Capture the cell that displays the provided text and extract its [x, y] central coordinate. 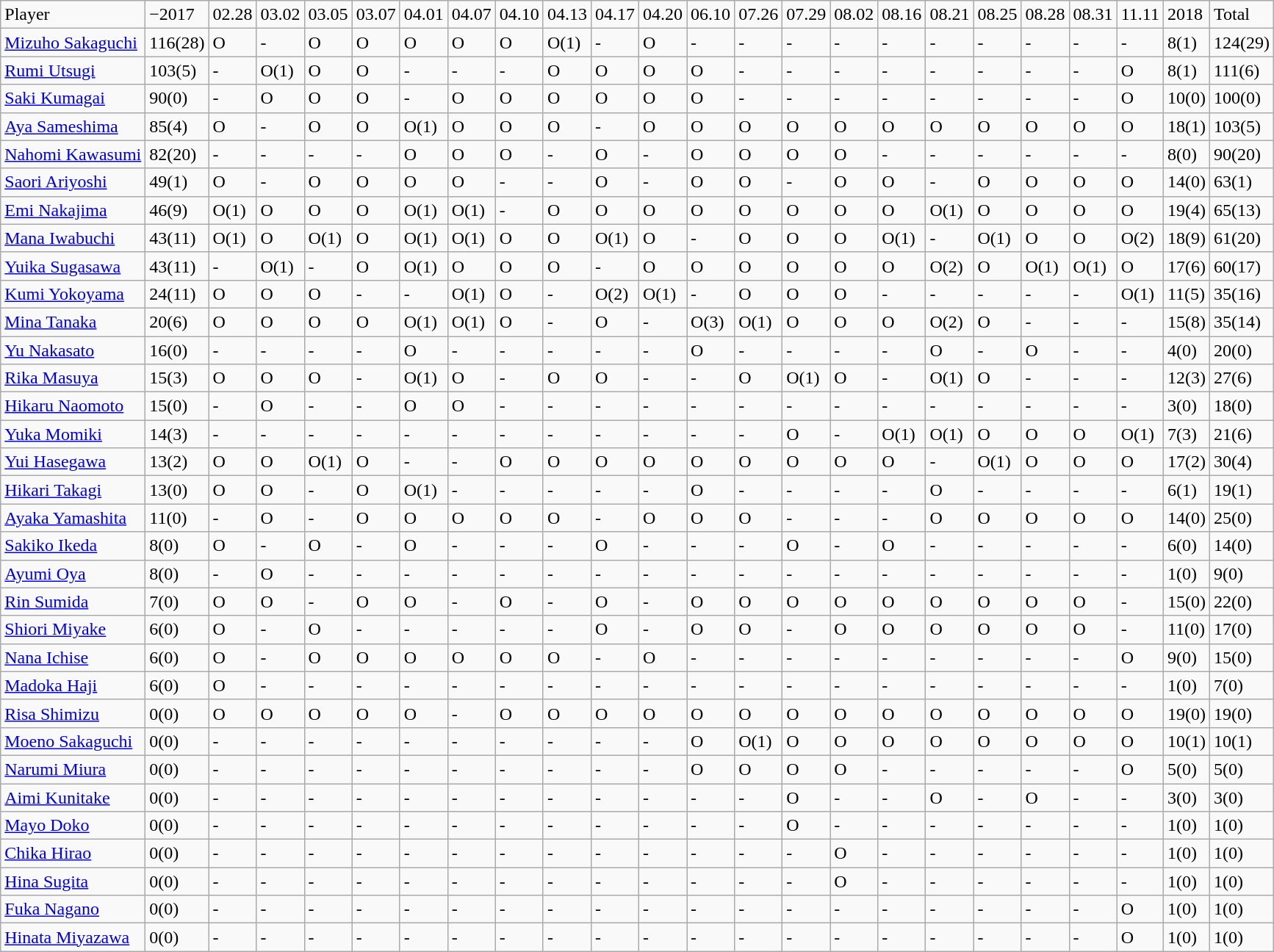
111(6) [1242, 71]
Ayumi Oya [73, 574]
Emi Nakajima [73, 210]
12(3) [1186, 378]
04.13 [567, 15]
100(0) [1242, 98]
Sakiko Ikeda [73, 546]
Saki Kumagai [73, 98]
Fuka Nagano [73, 909]
07.26 [758, 15]
27(6) [1242, 378]
Kumi Yokoyama [73, 294]
124(29) [1242, 43]
14(3) [177, 434]
18(9) [1186, 238]
Hina Sugita [73, 881]
13(2) [177, 462]
10(0) [1186, 98]
Mayo Doko [73, 826]
17(6) [1186, 266]
19(1) [1242, 490]
61(20) [1242, 238]
03.02 [281, 15]
Yu Nakasato [73, 350]
13(0) [177, 490]
35(16) [1242, 294]
Madoka Haji [73, 685]
20(0) [1242, 350]
Rin Sumida [73, 602]
08.16 [902, 15]
22(0) [1242, 602]
04.10 [519, 15]
16(0) [177, 350]
Mizuho Sakaguchi [73, 43]
Nana Ichise [73, 657]
Hinata Miyazawa [73, 937]
Narumi Miura [73, 769]
20(6) [177, 322]
Chika Hirao [73, 854]
Rumi Utsugi [73, 71]
Player [73, 15]
−2017 [177, 15]
6(1) [1186, 490]
Total [1242, 15]
Aya Sameshima [73, 126]
07.29 [807, 15]
06.10 [711, 15]
03.07 [376, 15]
Yuka Momiki [73, 434]
O(3) [711, 322]
25(0) [1242, 518]
7(3) [1186, 434]
18(1) [1186, 126]
08.02 [854, 15]
82(20) [177, 154]
63(1) [1242, 182]
15(8) [1186, 322]
30(4) [1242, 462]
90(20) [1242, 154]
Ayaka Yamashita [73, 518]
03.05 [328, 15]
08.25 [998, 15]
46(9) [177, 210]
15(3) [177, 378]
19(4) [1186, 210]
04.17 [614, 15]
11(5) [1186, 294]
65(13) [1242, 210]
Yuika Sugasawa [73, 266]
35(14) [1242, 322]
18(0) [1242, 406]
Nahomi Kawasumi [73, 154]
21(6) [1242, 434]
85(4) [177, 126]
24(11) [177, 294]
Rika Masuya [73, 378]
08.31 [1093, 15]
Aimi Kunitake [73, 797]
04.07 [472, 15]
Hikaru Naomoto [73, 406]
08.21 [949, 15]
Mana Iwabuchi [73, 238]
4(0) [1186, 350]
Shiori Miyake [73, 630]
Risa Shimizu [73, 713]
49(1) [177, 182]
90(0) [177, 98]
2018 [1186, 15]
Mina Tanaka [73, 322]
11.11 [1140, 15]
Yui Hasegawa [73, 462]
Moeno Sakaguchi [73, 741]
04.01 [423, 15]
17(0) [1242, 630]
Saori Ariyoshi [73, 182]
17(2) [1186, 462]
116(28) [177, 43]
08.28 [1045, 15]
02.28 [232, 15]
Hikari Takagi [73, 490]
60(17) [1242, 266]
04.20 [663, 15]
